Extract the (x, y) coordinate from the center of the cell holding the provided text.  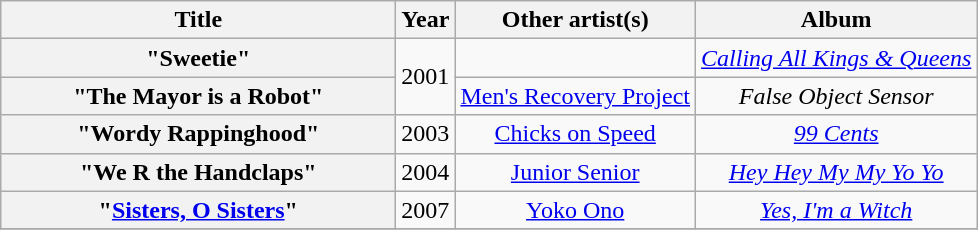
2007 (426, 210)
Album (836, 20)
"The Mayor is a Robot" (198, 96)
Men's Recovery Project (576, 96)
Chicks on Speed (576, 134)
2003 (426, 134)
Hey Hey My My Yo Yo (836, 172)
Calling All Kings & Queens (836, 58)
2001 (426, 77)
"We R the Handclaps" (198, 172)
"Wordy Rappinghood" (198, 134)
Other artist(s) (576, 20)
False Object Sensor (836, 96)
Yes, I'm a Witch (836, 210)
Junior Senior (576, 172)
2004 (426, 172)
"Sweetie" (198, 58)
Year (426, 20)
Yoko Ono (576, 210)
"Sisters, O Sisters" (198, 210)
99 Cents (836, 134)
Title (198, 20)
